Return the (X, Y) coordinate for the center point of the cell that contains the specified text.  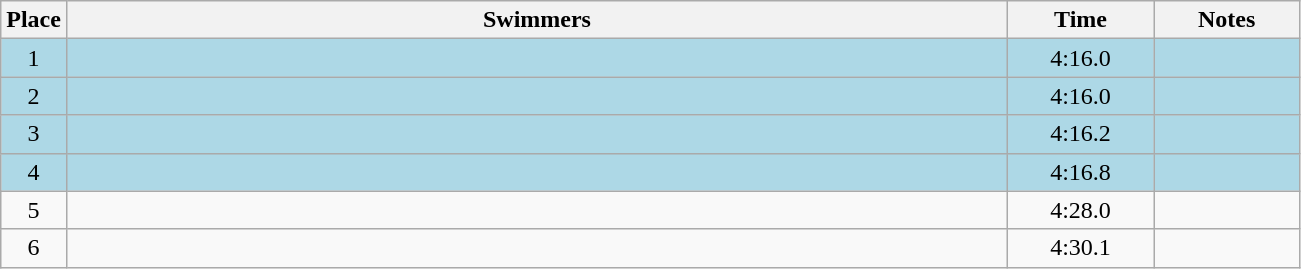
4:28.0 (1081, 210)
4 (34, 172)
4:16.8 (1081, 172)
2 (34, 96)
4:30.1 (1081, 248)
3 (34, 134)
4:16.2 (1081, 134)
5 (34, 210)
Time (1081, 20)
1 (34, 58)
Swimmers (536, 20)
Place (34, 20)
Notes (1227, 20)
6 (34, 248)
